Determine the (x, y) coordinate at the center of the cell enclosing the given text.  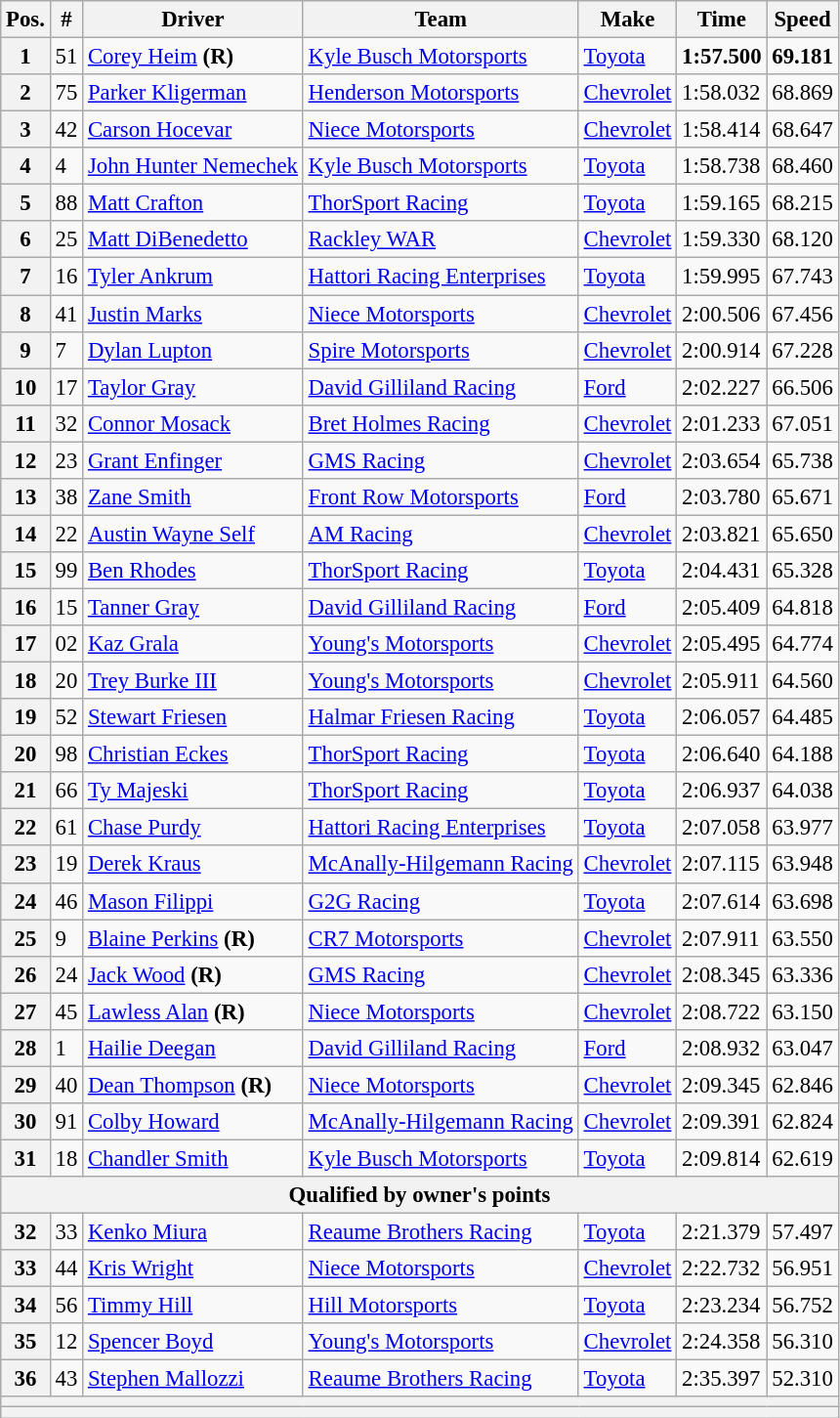
2:09.345 (722, 1085)
Corey Heim (R) (193, 57)
Mason Filippi (193, 901)
Carson Hocevar (193, 130)
CR7 Motorsports (441, 938)
2:09.391 (722, 1122)
2:07.058 (722, 828)
Kris Wright (193, 1268)
64.485 (803, 717)
64.818 (803, 607)
Colby Howard (193, 1122)
# (66, 20)
38 (66, 497)
Make (627, 20)
Timmy Hill (193, 1306)
2:21.379 (722, 1232)
Spire Motorsports (441, 350)
11 (25, 423)
Grant Enfinger (193, 460)
56 (66, 1306)
2:22.732 (722, 1268)
2:04.431 (722, 571)
62.846 (803, 1085)
64.774 (803, 644)
1:58.738 (722, 166)
68.460 (803, 166)
56.752 (803, 1306)
31 (25, 1158)
Stephen Mallozzi (193, 1379)
Time (722, 20)
G2G Racing (441, 901)
98 (66, 754)
66 (66, 791)
63.150 (803, 1011)
Halmar Friesen Racing (441, 717)
75 (66, 93)
51 (66, 57)
63.336 (803, 974)
2:05.409 (722, 607)
10 (25, 387)
2:00.506 (722, 314)
Speed (803, 20)
Austin Wayne Self (193, 534)
2:03.821 (722, 534)
Rackley WAR (441, 239)
14 (25, 534)
88 (66, 203)
Driver (193, 20)
Spencer Boyd (193, 1342)
Pos. (25, 20)
Matt DiBenedetto (193, 239)
64.560 (803, 681)
Front Row Motorsports (441, 497)
2:06.057 (722, 717)
2:03.654 (722, 460)
3 (25, 130)
67.743 (803, 277)
65.671 (803, 497)
13 (25, 497)
63.550 (803, 938)
Ty Majeski (193, 791)
68.647 (803, 130)
1:59.995 (722, 277)
30 (25, 1122)
40 (66, 1085)
21 (25, 791)
2:24.358 (722, 1342)
2:09.814 (722, 1158)
42 (66, 130)
64.038 (803, 791)
1:58.032 (722, 93)
91 (66, 1122)
Jack Wood (R) (193, 974)
Matt Crafton (193, 203)
67.228 (803, 350)
62.824 (803, 1122)
Bret Holmes Racing (441, 423)
AM Racing (441, 534)
5 (25, 203)
2:03.780 (722, 497)
52.310 (803, 1379)
Blaine Perkins (R) (193, 938)
1:57.500 (722, 57)
Kaz Grala (193, 644)
2:06.640 (722, 754)
2:08.722 (722, 1011)
John Hunter Nemechek (193, 166)
45 (66, 1011)
63.047 (803, 1049)
52 (66, 717)
41 (66, 314)
Tanner Gray (193, 607)
Connor Mosack (193, 423)
Dylan Lupton (193, 350)
02 (66, 644)
46 (66, 901)
8 (25, 314)
Lawless Alan (R) (193, 1011)
2 (25, 93)
44 (66, 1268)
2:23.234 (722, 1306)
Christian Eckes (193, 754)
29 (25, 1085)
6 (25, 239)
36 (25, 1379)
1:58.414 (722, 130)
Trey Burke III (193, 681)
26 (25, 974)
56.951 (803, 1268)
63.977 (803, 828)
34 (25, 1306)
63.698 (803, 901)
2:05.911 (722, 681)
Chandler Smith (193, 1158)
68.215 (803, 203)
65.328 (803, 571)
65.650 (803, 534)
62.619 (803, 1158)
Chase Purdy (193, 828)
Hill Motorsports (441, 1306)
28 (25, 1049)
99 (66, 571)
Zane Smith (193, 497)
56.310 (803, 1342)
2:07.614 (722, 901)
69.181 (803, 57)
2:08.932 (722, 1049)
64.188 (803, 754)
35 (25, 1342)
Tyler Ankrum (193, 277)
Stewart Friesen (193, 717)
Kenko Miura (193, 1232)
Team (441, 20)
Ben Rhodes (193, 571)
2:08.345 (722, 974)
67.456 (803, 314)
Justin Marks (193, 314)
66.506 (803, 387)
68.120 (803, 239)
1:59.165 (722, 203)
63.948 (803, 865)
Parker Kligerman (193, 93)
Derek Kraus (193, 865)
2:00.914 (722, 350)
43 (66, 1379)
2:01.233 (722, 423)
67.051 (803, 423)
27 (25, 1011)
57.497 (803, 1232)
2:07.115 (722, 865)
Taylor Gray (193, 387)
2:02.227 (722, 387)
Dean Thompson (R) (193, 1085)
Qualified by owner's points (420, 1195)
65.738 (803, 460)
61 (66, 828)
2:06.937 (722, 791)
2:05.495 (722, 644)
1:59.330 (722, 239)
Henderson Motorsports (441, 93)
2:35.397 (722, 1379)
2:07.911 (722, 938)
Hailie Deegan (193, 1049)
68.869 (803, 93)
